Provide the [X, Y] coordinate of the cell's center where the given text is located.  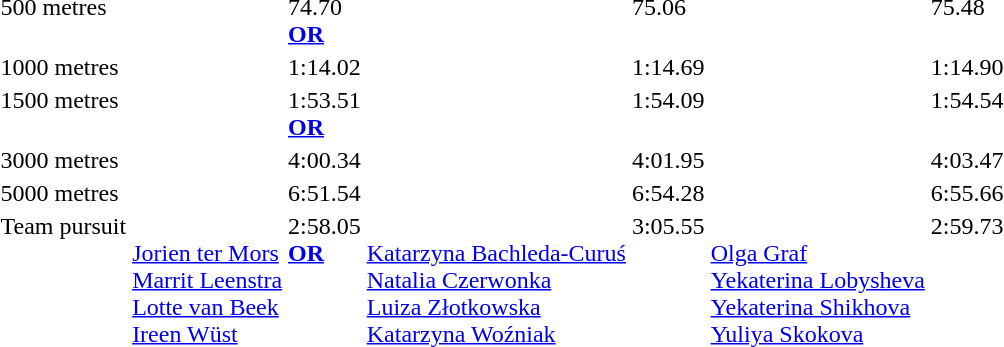
6:54.28 [668, 193]
6:51.54 [325, 193]
4:01.95 [668, 160]
1:53.51 OR [325, 114]
1:54.09 [668, 114]
4:00.34 [325, 160]
1:14.69 [668, 67]
1:14.02 [325, 67]
